From the cell containing the given text, extract its center point as (X, Y) coordinate. 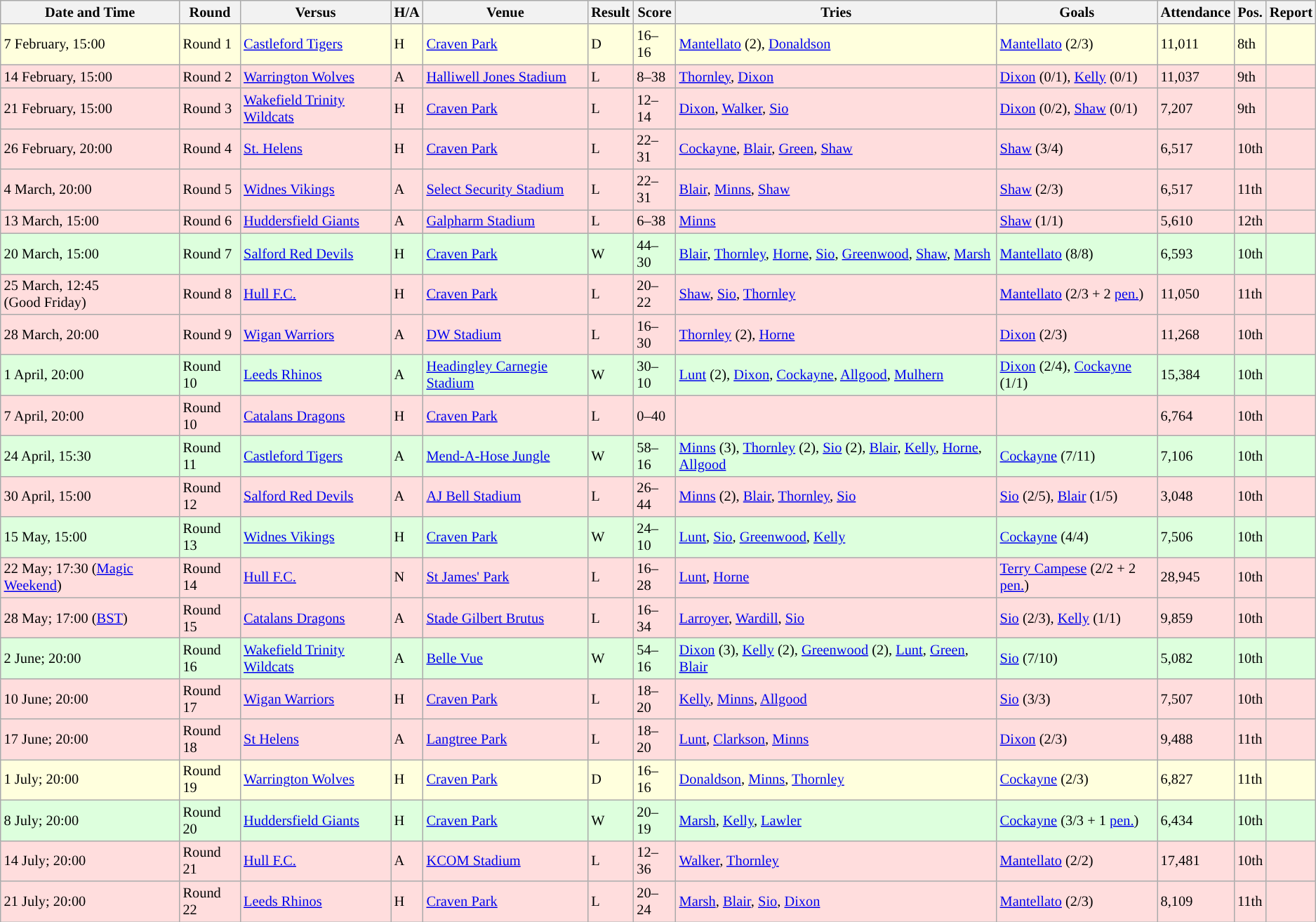
DW Stadium (505, 334)
Shaw (2/3) (1077, 190)
Marsh, Kelly, Lawler (837, 820)
Round 9 (211, 334)
26 February, 20:00 (90, 149)
8–38 (654, 77)
10 June; 20:00 (90, 699)
Round 11 (211, 456)
St James' Park (505, 577)
7,507 (1196, 699)
11,050 (1196, 294)
Shaw, Sio, Thornley (837, 294)
Thornley (2), Horne (837, 334)
Venue (505, 12)
Round 14 (211, 577)
Lunt, Sio, Greenwood, Kelly (837, 537)
4 March, 20:00 (90, 190)
Round 3 (211, 108)
Blair, Thornley, Horne, Sio, Greenwood, Shaw, Marsh (837, 253)
11,037 (1196, 77)
21 July; 20:00 (90, 901)
5,082 (1196, 658)
Sio (2/5), Blair (1/5) (1077, 496)
Walker, Thornley (837, 861)
H/A (407, 12)
Score (654, 12)
7,506 (1196, 537)
8th (1250, 44)
16–30 (654, 334)
Donaldson, Minns, Thornley (837, 779)
20–19 (654, 820)
16–28 (654, 577)
Round 16 (211, 658)
Round 15 (211, 618)
20 March, 15:00 (90, 253)
Pos. (1250, 12)
St Helens (315, 739)
Langtree Park (505, 739)
0–40 (654, 416)
Headingley Carnegie Stadium (505, 375)
Sio (2/3), Kelly (1/1) (1077, 618)
Round 4 (211, 149)
Round (211, 12)
6,764 (1196, 416)
Blair, Minns, Shaw (837, 190)
Mantellato (2/3 + 2 pen.) (1077, 294)
Round 2 (211, 77)
17,481 (1196, 861)
5,610 (1196, 221)
Lunt (2), Dixon, Cockayne, Allgood, Mulhern (837, 375)
Dixon (0/2), Shaw (0/1) (1077, 108)
Thornley, Dixon (837, 77)
58–16 (654, 456)
Cockayne (2/3) (1077, 779)
Result (611, 12)
Stade Gilbert Brutus (505, 618)
11,011 (1196, 44)
7,207 (1196, 108)
17 June; 20:00 (90, 739)
Round 20 (211, 820)
Terry Campese (2/2 + 2 pen.) (1077, 577)
28 May; 17:00 (BST) (90, 618)
Report (1291, 12)
24 April, 15:30 (90, 456)
7 February, 15:00 (90, 44)
9,488 (1196, 739)
Mantellato (2/2) (1077, 861)
22 May; 17:30 (Magic Weekend) (90, 577)
6,434 (1196, 820)
2 June; 20:00 (90, 658)
28 March, 20:00 (90, 334)
16–34 (654, 618)
3,048 (1196, 496)
21 February, 15:00 (90, 108)
13 March, 15:00 (90, 221)
12th (1250, 221)
Minns (3), Thornley (2), Sio (2), Blair, Kelly, Horne, Allgood (837, 456)
30 April, 15:00 (90, 496)
Round 18 (211, 739)
15,384 (1196, 375)
Mantellato (8/8) (1077, 253)
Minns (837, 221)
KCOM Stadium (505, 861)
Shaw (3/4) (1077, 149)
Sio (3/3) (1077, 699)
Round 13 (211, 537)
8 July; 20:00 (90, 820)
11,268 (1196, 334)
9,859 (1196, 618)
44–30 (654, 253)
54–16 (654, 658)
Round 17 (211, 699)
St. Helens (315, 149)
N (407, 577)
12–14 (654, 108)
Mantellato (2), Donaldson (837, 44)
Round 19 (211, 779)
Belle Vue (505, 658)
6,593 (1196, 253)
24–10 (654, 537)
Dixon, Walker, Sio (837, 108)
Attendance (1196, 12)
Larroyer, Wardill, Sio (837, 618)
6,827 (1196, 779)
Cockayne (4/4) (1077, 537)
Goals (1077, 12)
Round 8 (211, 294)
25 March, 12:45(Good Friday) (90, 294)
20–24 (654, 901)
Select Security Stadium (505, 190)
Round 6 (211, 221)
Dixon (0/1), Kelly (0/1) (1077, 77)
1 April, 20:00 (90, 375)
Round 21 (211, 861)
Round 1 (211, 44)
Cockayne, Blair, Green, Shaw (837, 149)
30–10 (654, 375)
Minns (2), Blair, Thornley, Sio (837, 496)
8,109 (1196, 901)
AJ Bell Stadium (505, 496)
Marsh, Blair, Sio, Dixon (837, 901)
1 July; 20:00 (90, 779)
Halliwell Jones Stadium (505, 77)
Cockayne (3/3 + 1 pen.) (1077, 820)
Galpharm Stadium (505, 221)
6–38 (654, 221)
26–44 (654, 496)
7 April, 20:00 (90, 416)
Tries (837, 12)
15 May, 15:00 (90, 537)
Sio (7/10) (1077, 658)
Versus (315, 12)
28,945 (1196, 577)
20–22 (654, 294)
Lunt, Horne (837, 577)
Lunt, Clarkson, Minns (837, 739)
Cockayne (7/11) (1077, 456)
Round 5 (211, 190)
Round 7 (211, 253)
12–36 (654, 861)
Date and Time (90, 12)
7,106 (1196, 456)
Dixon (2/4), Cockayne (1/1) (1077, 375)
Kelly, Minns, Allgood (837, 699)
Mend-A-Hose Jungle (505, 456)
14 July; 20:00 (90, 861)
Round 22 (211, 901)
Round 12 (211, 496)
14 February, 15:00 (90, 77)
Dixon (3), Kelly (2), Greenwood (2), Lunt, Green, Blair (837, 658)
Shaw (1/1) (1077, 221)
